Locate the cell with the specified text and output its [X, Y] center coordinate. 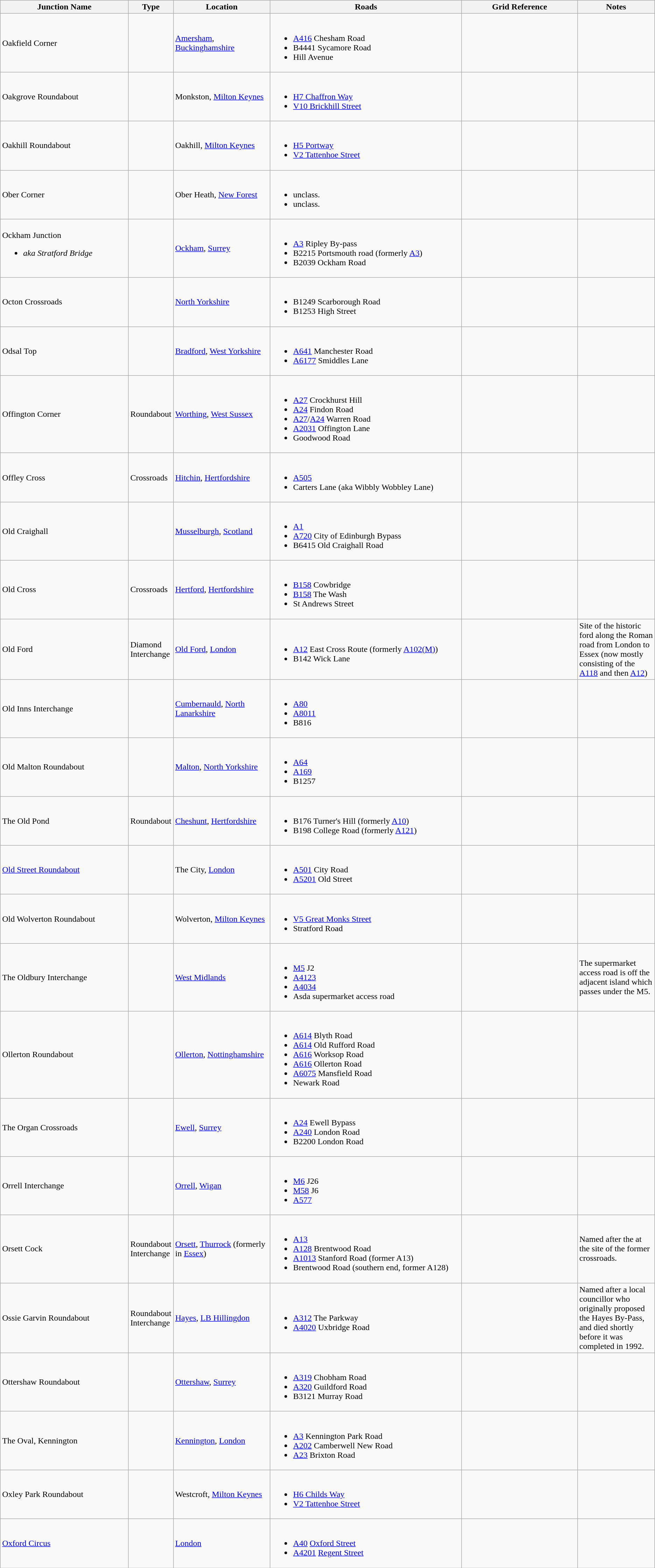
Ossie Garvin Roundabout [64, 1318]
Hertford, Hertfordshire [222, 589]
Oakgrove Roundabout [64, 97]
Orsett Cock [64, 1249]
Offley Cross [64, 477]
Worthing, West Sussex [222, 414]
Named after the at the site of the former crossroads. [616, 1249]
Ottershaw, Surrey [222, 1382]
B1249 Scarborough RoadB1253 High Street [366, 302]
Cumbernauld, North Lanarkshire [222, 709]
Old Wolverton Roundabout [64, 919]
Musselburgh, Scotland [222, 531]
Ockham Junctionaka Stratford Bridge [64, 248]
London [222, 1543]
A505Carters Lane (aka Wibbly Wobbley Lane) [366, 477]
Oxford Circus [64, 1543]
Oakfield Corner [64, 43]
Roads [366, 7]
A319 Chobham RoadA320 Guildford RoadB3121 Murray Road [366, 1382]
B176 Turner's Hill (formerly A10)B198 College Road (formerly A121) [366, 821]
North Yorkshire [222, 302]
Westcroft, Milton Keynes [222, 1494]
Malton, North Yorkshire [222, 767]
Ollerton, Nottinghamshire [222, 1055]
The Oldbury Interchange [64, 977]
A24 Ewell BypassA240 London RoadB2200 London Road [366, 1127]
Wolverton, Milton Keynes [222, 919]
Named after a local councillor who originally proposed the Hayes By-Pass, and died shortly before it was completed in 1992. [616, 1318]
Offington Corner [64, 414]
Ollerton Roundabout [64, 1055]
A40 Oxford StreetA4201 Regent Street [366, 1543]
A1A720 City of Edinburgh BypassB6415 Old Craighall Road [366, 531]
A80A8011B816 [366, 709]
V5 Great Monks StreetStratford Road [366, 919]
Hayes, LB Hillingdon [222, 1318]
Amersham, Buckinghamshire [222, 43]
The Oval, Kennington [64, 1440]
Ottershaw Roundabout [64, 1382]
Ober Heath, New Forest [222, 195]
A614 Blyth RoadA614 Old Rufford RoadA616 Worksop RoadA616 Ollerton RoadA6075 Mansfield RoadNewark Road [366, 1055]
Ockham, Surrey [222, 248]
A64A169B1257 [366, 767]
Kennington, London [222, 1440]
B158 CowbridgeB158 The WashSt Andrews Street [366, 589]
Old Craighall [64, 531]
A641 Manchester RoadA6177 Smiddles Lane [366, 351]
Diamond Interchange [151, 649]
A3 Kennington Park RoadA202 Camberwell New RoadA23 Brixton Road [366, 1440]
M6 J26M58 J6A577 [366, 1186]
Old Inns Interchange [64, 709]
Hitchin, Hertfordshire [222, 477]
Ewell, Surrey [222, 1127]
The City, London [222, 870]
Oakhill Roundabout [64, 146]
A27 Crockhurst HillA24 Findon RoadA27/A24 Warren RoadA2031 Offington LaneGoodwood Road [366, 414]
Orrell, Wigan [222, 1186]
Monkston, Milton Keynes [222, 97]
Orsett, Thurrock (formerly in Essex) [222, 1249]
The supermarket access road is off the adjacent island which passes under the M5. [616, 977]
Odsal Top [64, 351]
Oxley Park Roundabout [64, 1494]
Bradford, West Yorkshire [222, 351]
Notes [616, 7]
Old Street Roundabout [64, 870]
Junction Name [64, 7]
A312 The ParkwayA4020 Uxbridge Road [366, 1318]
A3 Ripley By-passB2215 Portsmouth road (formerly A3)B2039 Ockham Road [366, 248]
Old Ford, London [222, 649]
Old Cross [64, 589]
A12 East Cross Route (formerly A102(M))B142 Wick Lane [366, 649]
Old Malton Roundabout [64, 767]
A416 Chesham RoadB4441 Sycamore RoadHill Avenue [366, 43]
Octon Crossroads [64, 302]
H6 Childs WayV2 Tattenhoe Street [366, 1494]
M5 J2A4123A4034Asda supermarket access road [366, 977]
H5 PortwayV2 Tattenhoe Street [366, 146]
unclass.unclass. [366, 195]
Oakhill, Milton Keynes [222, 146]
Site of the historic ford along the Roman road from London to Essex (now mostly consisting of the A118 and then A12) [616, 649]
H7 Chaffron WayV10 Brickhill Street [366, 97]
West Midlands [222, 977]
A501 City RoadA5201 Old Street [366, 870]
Orrell Interchange [64, 1186]
Cheshunt, Hertfordshire [222, 821]
Grid Reference [520, 7]
The Old Pond [64, 821]
Old Ford [64, 649]
Ober Corner [64, 195]
Location [222, 7]
Type [151, 7]
A13A128 Brentwood RoadA1013 Stanford Road (former A13)Brentwood Road (southern end, former A128) [366, 1249]
The Organ Crossroads [64, 1127]
